Provide the (X, Y) coordinate of the cell's center where the given text is located.  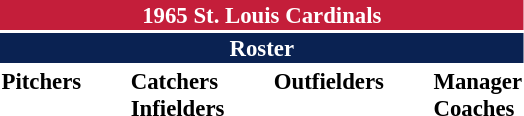
1965 St. Louis Cardinals (262, 15)
Roster (262, 48)
